Provide the (X, Y) coordinate of the cell's center where the given text is located.  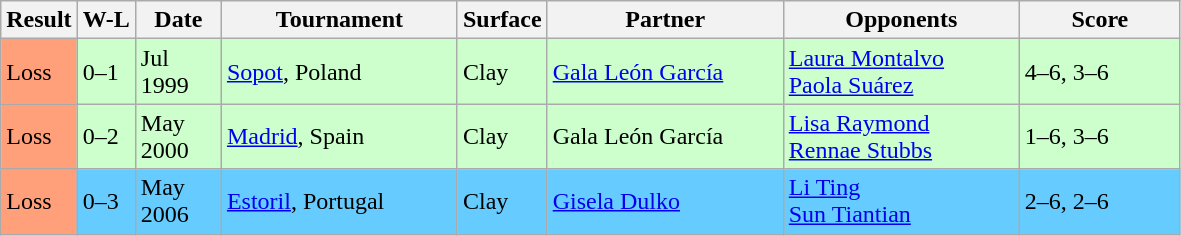
4–6, 3–6 (1100, 72)
Tournament (339, 20)
Date (178, 20)
0–1 (106, 72)
1–6, 3–6 (1100, 136)
0–3 (106, 202)
Opponents (901, 20)
May 2000 (178, 136)
Madrid, Spain (339, 136)
Estoril, Portugal (339, 202)
May 2006 (178, 202)
W-L (106, 20)
0–2 (106, 136)
Jul 1999 (178, 72)
Li Ting Sun Tiantian (901, 202)
Result (39, 20)
Laura Montalvo Paola Suárez (901, 72)
Partner (665, 20)
2–6, 2–6 (1100, 202)
Sopot, Poland (339, 72)
Surface (502, 20)
Score (1100, 20)
Lisa Raymond Rennae Stubbs (901, 136)
Gisela Dulko (665, 202)
